Extract the (x, y) coordinate from the center of the cell holding the provided text.  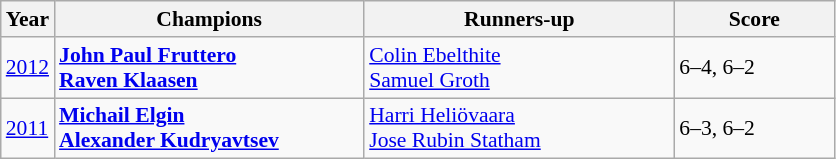
Colin Ebelthite Samuel Groth (519, 68)
6–4, 6–2 (754, 68)
Harri Heliövaara Jose Rubin Statham (519, 128)
Michail Elgin Alexander Kudryavtsev (209, 128)
2011 (28, 128)
John Paul Fruttero Raven Klaasen (209, 68)
Year (28, 19)
2012 (28, 68)
Runners-up (519, 19)
Score (754, 19)
Champions (209, 19)
6–3, 6–2 (754, 128)
